Pinpoint the cell where the given text exists, returning its (x, y) midpoint coordinate. 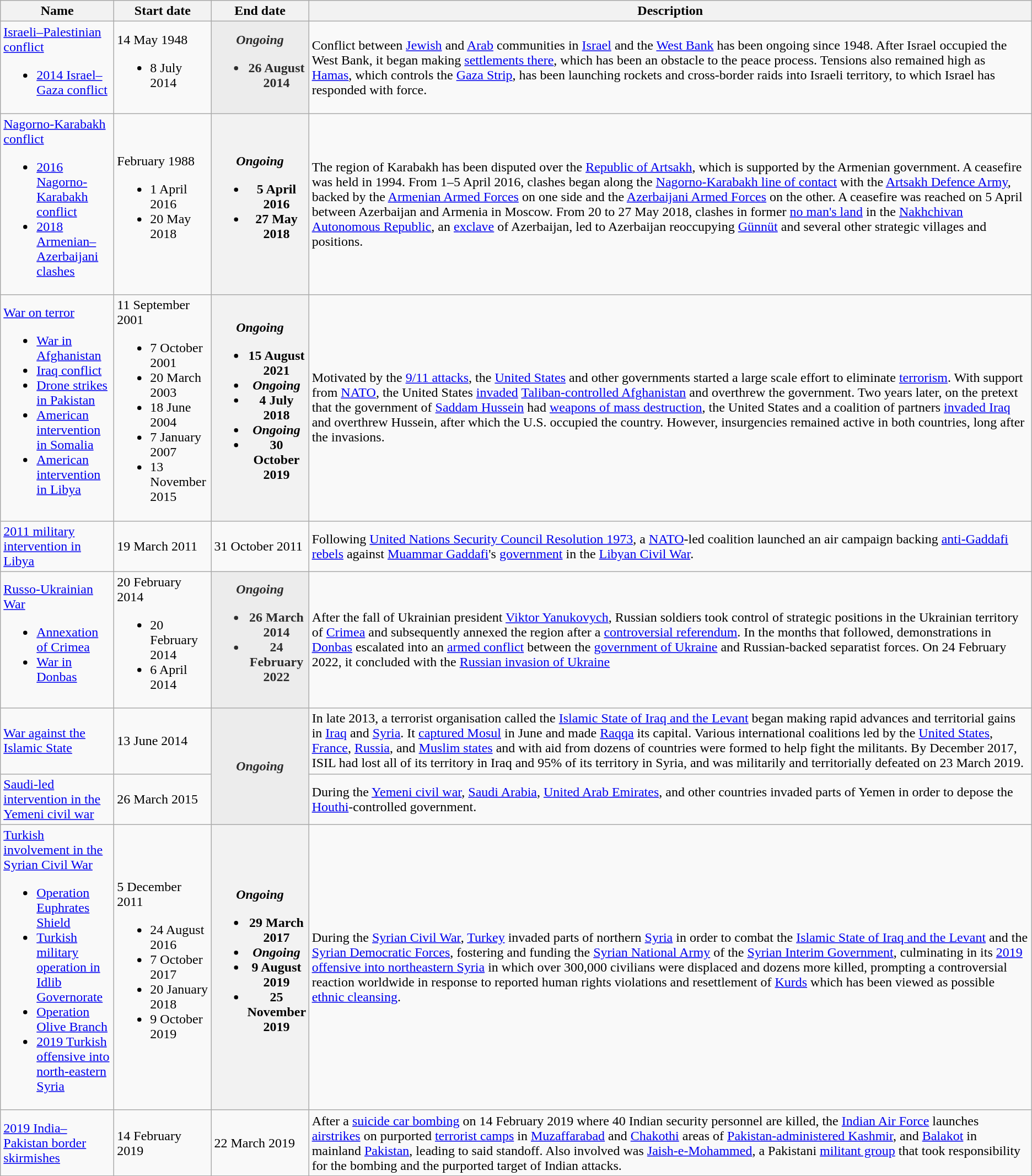
Description (670, 11)
End date (260, 11)
2011 military intervention in Libya (57, 546)
19 March 2011 (163, 546)
Ongoing29 March 2017Ongoing9 August 201925 November 2019 (260, 967)
2019 India–Pakistan border skirmishes (57, 1143)
February 19881 April 201620 May 2018 (163, 204)
Name (57, 11)
Ongoing5 April 201627 May 2018 (260, 204)
Saudi-led intervention in the Yemeni civil war (57, 799)
22 March 2019 (260, 1143)
Nagorno-Karabakh conflict2016 Nagorno-Karabakh conflict2018 Armenian–Azerbaijani clashes (57, 204)
Start date (163, 11)
20 February 201420 February 20146 April 2014 (163, 640)
13 June 2014 (163, 741)
5 December 201124 August 20167 October 201720 January 20189 October 2019 (163, 967)
Ongoing15 August 2021Ongoing4 July 2018Ongoing30 October 2019 (260, 408)
11 September 20017 October 200120 March 200318 June 20047 January 200713 November 2015 (163, 408)
14 May 19488 July 2014 (163, 67)
31 October 2011 (260, 546)
Ongoing (260, 766)
14 February 2019 (163, 1143)
War against the Islamic State (57, 741)
Ongoing26 August 2014 (260, 67)
Ongoing26 March 201424 February 2022 (260, 640)
Israeli–Palestinian conflict2014 Israel–Gaza conflict (57, 67)
War on terrorWar in AfghanistanIraq conflictDrone strikes in PakistanAmerican intervention in SomaliaAmerican intervention in Libya (57, 408)
Russo-Ukrainian WarAnnexation of CrimeaWar in Donbas (57, 640)
26 March 2015 (163, 799)
